Provide the [x, y] coordinate of the cell's center where the given text is located.  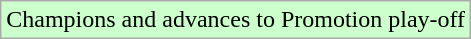
Champions and advances to Promotion play-off [236, 20]
